Detect which cell encompasses the target text, then output its (x, y) center coordinate. 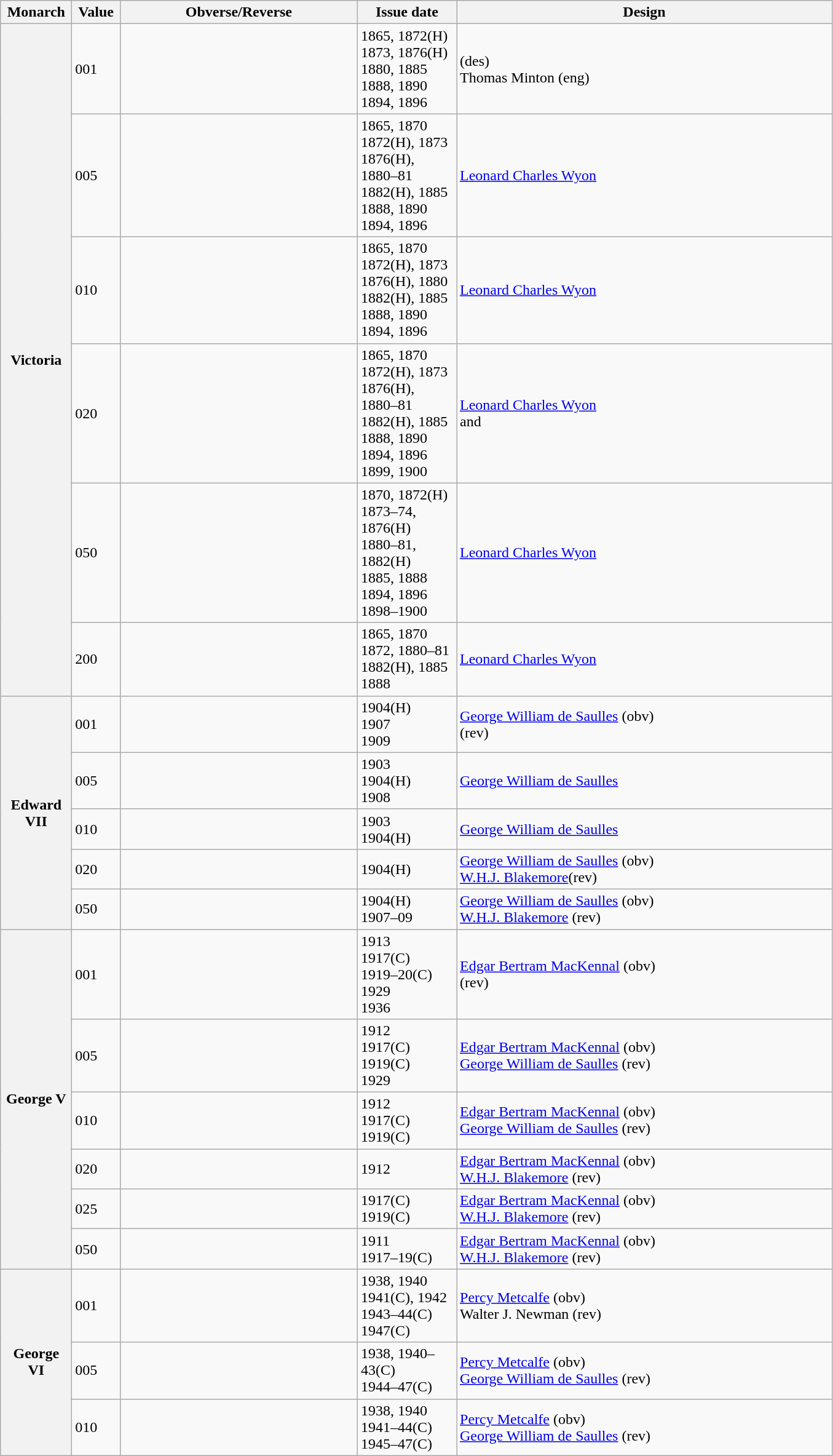
1938, 19401941(C), 19421943–44(C)1947(C) (407, 1305)
Leonard Charles Wyon and (644, 413)
1938, 1940–43(C)1944–47(C) (407, 1370)
1870, 1872(H)1873–74, 1876(H)1880–81, 1882(H)1885, 18881894, 18961898–1900 (407, 552)
1912 (407, 1169)
Victoria (36, 360)
1865, 18701872(H), 18731876(H), 18801882(H), 18851888, 18901894, 1896 (407, 290)
Percy Metcalfe (obv)Walter J. Newman (rev) (644, 1305)
Monarch (36, 12)
George William de Saulles (obv) (rev) (644, 724)
1865, 1872(H)1873, 1876(H)1880, 18851888, 18901894, 1896 (407, 69)
1865, 18701872(H), 18731876(H), 1880–811882(H), 18851888, 18901894, 1896 (407, 175)
19131917(C)1919–20(C)19291936 (407, 974)
1938, 19401941–44(C)1945–47(C) (407, 1427)
Edgar Bertram MacKennal (obv) (rev) (644, 974)
19031904(H) (407, 829)
Edward VII (36, 812)
1904(H)19071909 (407, 724)
George VI (36, 1362)
025 (96, 1209)
Design (644, 12)
George V (36, 1099)
1904(H)1907–09 (407, 909)
1865, 18701872, 1880–811882(H), 18851888 (407, 659)
19121917(C)1919(C) (407, 1121)
1917(C)1919(C) (407, 1209)
1904(H) (407, 869)
200 (96, 659)
George William de Saulles (obv)W.H.J. Blakemore (rev) (644, 909)
1865, 18701872(H), 18731876(H), 1880–811882(H), 18851888, 18901894, 18961899, 1900 (407, 413)
(des)Thomas Minton (eng) (644, 69)
Obverse/Reverse (239, 12)
19121917(C)1919(C)1929 (407, 1056)
George William de Saulles (obv)W.H.J. Blakemore(rev) (644, 869)
Issue date (407, 12)
Value (96, 12)
19111917–19(C) (407, 1249)
19031904(H)1908 (407, 781)
